Return [x, y] of the center of cell containing provided text 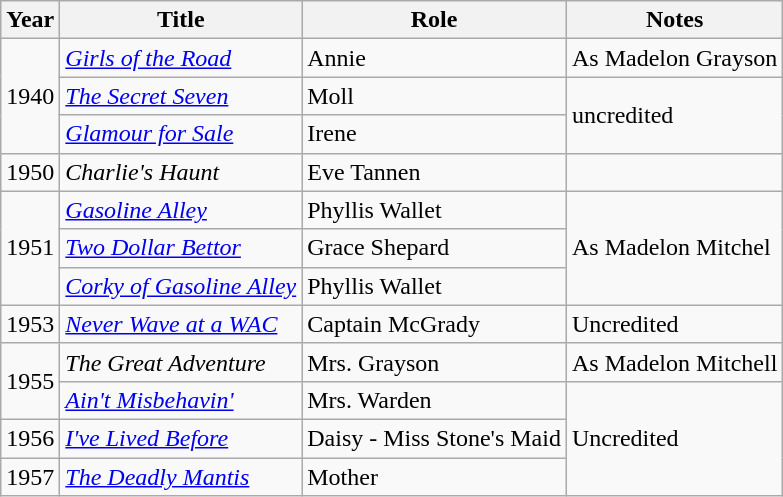
Mother [434, 477]
Annie [434, 58]
Gasoline Alley [181, 210]
Never Wave at a WAC [181, 324]
The Secret Seven [181, 96]
Glamour for Sale [181, 134]
Girls of the Road [181, 58]
Daisy - Miss Stone's Maid [434, 438]
Ain't Misbehavin' [181, 400]
Moll [434, 96]
As Madelon Mitchel [674, 248]
Eve Tannen [434, 172]
Irene [434, 134]
Charlie's Haunt [181, 172]
Mrs. Warden [434, 400]
1950 [30, 172]
1957 [30, 477]
1940 [30, 96]
Two Dollar Bettor [181, 248]
1956 [30, 438]
1951 [30, 248]
Role [434, 20]
The Deadly Mantis [181, 477]
Notes [674, 20]
1953 [30, 324]
The Great Adventure [181, 362]
Title [181, 20]
Grace Shepard [434, 248]
As Madelon Grayson [674, 58]
Corky of Gasoline Alley [181, 286]
Year [30, 20]
I've Lived Before [181, 438]
Captain McGrady [434, 324]
uncredited [674, 115]
As Madelon Mitchell [674, 362]
1955 [30, 381]
Mrs. Grayson [434, 362]
